Search for the cell housing the specified text and yield its (x, y) center coordinate. 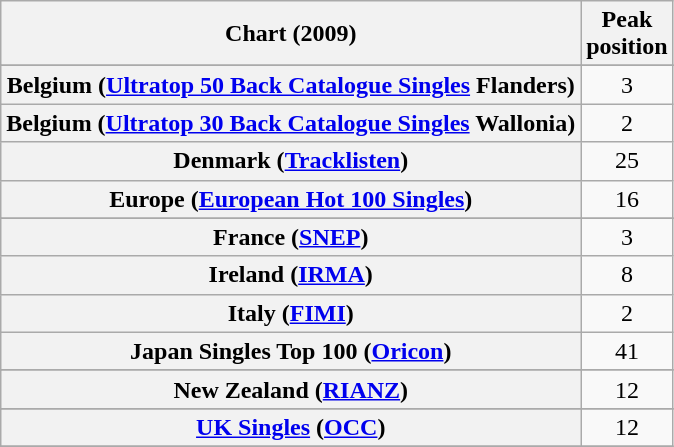
Chart (2009) (291, 34)
Peakposition (627, 34)
Belgium (Ultratop 30 Back Catalogue Singles Wallonia) (291, 123)
25 (627, 161)
Ireland (IRMA) (291, 275)
41 (627, 351)
UK Singles (OCC) (291, 427)
16 (627, 199)
8 (627, 275)
Europe (European Hot 100 Singles) (291, 199)
Japan Singles Top 100 (Oricon) (291, 351)
Belgium (Ultratop 50 Back Catalogue Singles Flanders) (291, 85)
Denmark (Tracklisten) (291, 161)
Italy (FIMI) (291, 313)
New Zealand (RIANZ) (291, 389)
France (SNEP) (291, 237)
